From the cell containing the given text, extract its center point as [x, y] coordinate. 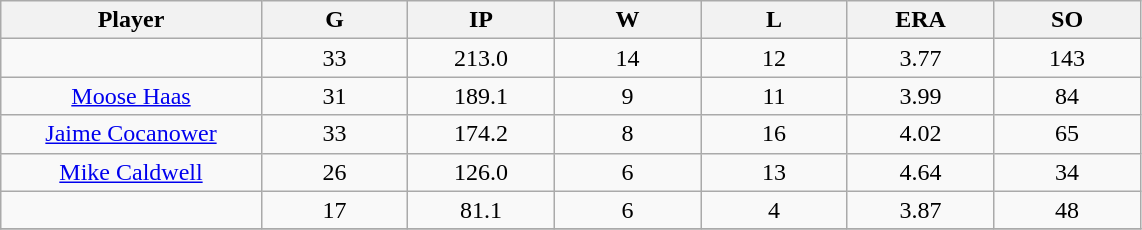
12 [774, 58]
4 [774, 210]
13 [774, 172]
Moose Haas [131, 96]
3.87 [920, 210]
ERA [920, 20]
48 [1068, 210]
11 [774, 96]
G [334, 20]
126.0 [482, 172]
W [628, 20]
3.77 [920, 58]
Player [131, 20]
IP [482, 20]
143 [1068, 58]
65 [1068, 134]
17 [334, 210]
84 [1068, 96]
4.64 [920, 172]
26 [334, 172]
14 [628, 58]
213.0 [482, 58]
16 [774, 134]
3.99 [920, 96]
81.1 [482, 210]
189.1 [482, 96]
4.02 [920, 134]
31 [334, 96]
9 [628, 96]
Mike Caldwell [131, 172]
34 [1068, 172]
8 [628, 134]
174.2 [482, 134]
L [774, 20]
Jaime Cocanower [131, 134]
SO [1068, 20]
